Find where the given text appears and provide that cell's center as (x, y) coordinate. 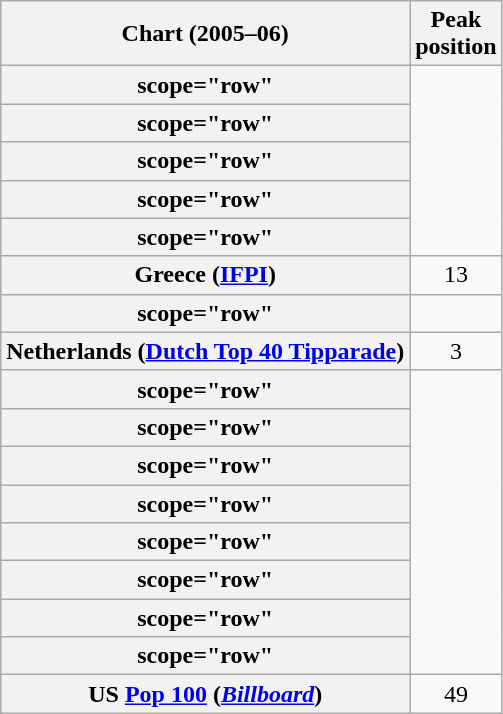
49 (456, 694)
3 (456, 351)
Peakposition (456, 34)
13 (456, 275)
Chart (2005–06) (206, 34)
Netherlands (Dutch Top 40 Tipparade) (206, 351)
US Pop 100 (Billboard) (206, 694)
Greece (IFPI) (206, 275)
